Pinpoint the cell where the given text exists, returning its (x, y) midpoint coordinate. 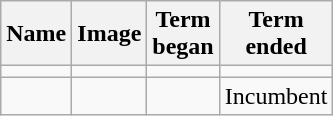
Incumbent (276, 96)
Image (110, 34)
Name (36, 34)
Termbegan (183, 34)
Termended (276, 34)
